Detect which cell encompasses the target text, then output its (X, Y) center coordinate. 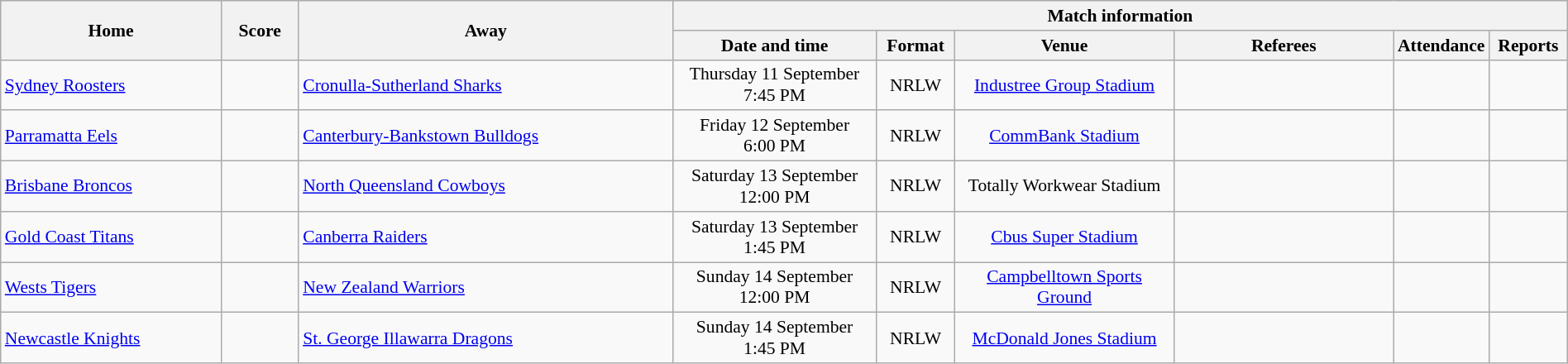
Date and time (774, 45)
St. George Illawarra Dragons (485, 338)
Brisbane Broncos (111, 187)
Away (485, 30)
Friday 12 September6:00 PM (774, 136)
Sunday 14 September12:00 PM (774, 288)
Home (111, 30)
Parramatta Eels (111, 136)
Newcastle Knights (111, 338)
New Zealand Warriors (485, 288)
Cbus Super Stadium (1064, 237)
McDonald Jones Stadium (1064, 338)
Industree Group Stadium (1064, 84)
Score (260, 30)
Sunday 14 September1:45 PM (774, 338)
Saturday 13 September12:00 PM (774, 187)
North Queensland Cowboys (485, 187)
Wests Tigers (111, 288)
Attendance (1441, 45)
Gold Coast Titans (111, 237)
Cronulla-Sutherland Sharks (485, 84)
Match information (1120, 16)
Thursday 11 September7:45 PM (774, 84)
Campbelltown Sports Ground (1064, 288)
Totally Workwear Stadium (1064, 187)
CommBank Stadium (1064, 136)
Canterbury-Bankstown Bulldogs (485, 136)
Sydney Roosters (111, 84)
Referees (1284, 45)
Canberra Raiders (485, 237)
Venue (1064, 45)
Reports (1528, 45)
Format (916, 45)
Saturday 13 September1:45 PM (774, 237)
